Provide the (X, Y) coordinate of the cell's center where the given text is located.  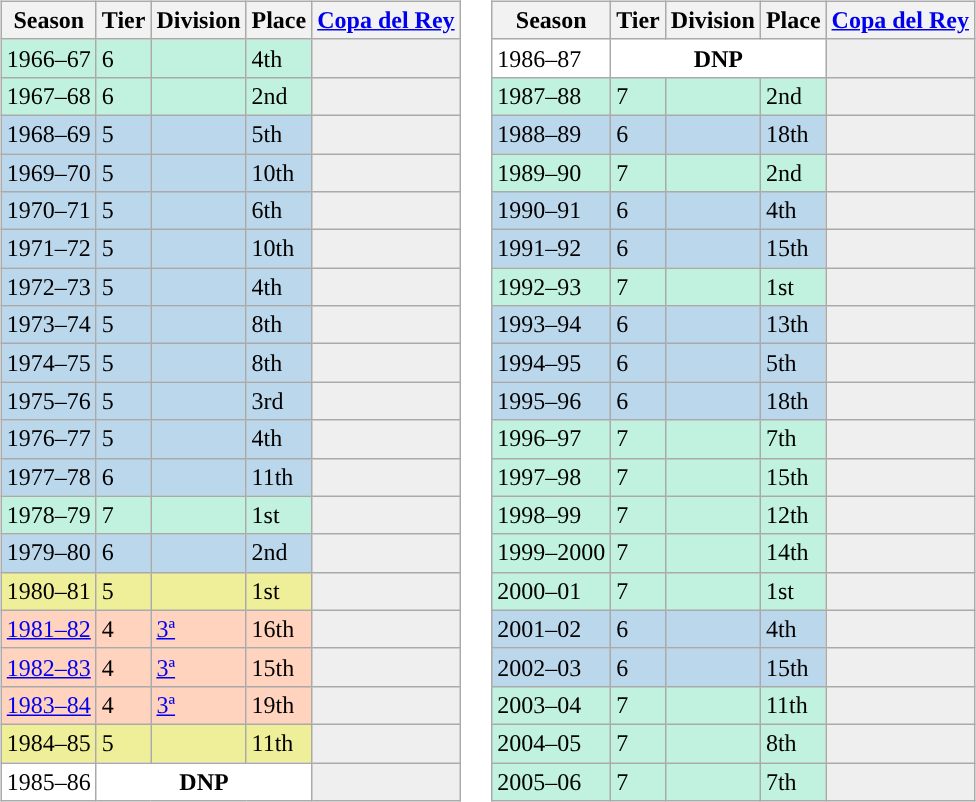
1972–73 (48, 287)
1978–79 (48, 515)
1976–77 (48, 439)
1993–94 (552, 325)
1991–92 (552, 249)
2005–06 (552, 781)
1974–75 (48, 363)
2002–03 (552, 667)
1992–93 (552, 287)
2004–05 (552, 743)
2003–04 (552, 705)
1987–88 (552, 96)
19th (279, 705)
1997–98 (552, 477)
12th (793, 515)
1985–86 (48, 781)
1980–81 (48, 591)
1999–2000 (552, 553)
1975–76 (48, 401)
6th (279, 211)
16th (279, 629)
1967–68 (48, 96)
1990–91 (552, 211)
1983–84 (48, 705)
1984–85 (48, 743)
3rd (279, 401)
1989–90 (552, 173)
1982–83 (48, 667)
13th (793, 325)
1969–70 (48, 173)
1973–74 (48, 325)
1994–95 (552, 363)
1966–67 (48, 58)
2001–02 (552, 629)
1996–97 (552, 439)
1981–82 (48, 629)
1995–96 (552, 401)
1971–72 (48, 249)
1977–78 (48, 477)
1979–80 (48, 553)
1986–87 (552, 58)
14th (793, 553)
1988–89 (552, 134)
1970–71 (48, 211)
1968–69 (48, 134)
1998–99 (552, 515)
2000–01 (552, 591)
